Return [x, y] of the center of cell containing provided text 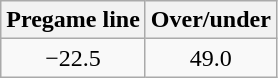
Pregame line [74, 20]
49.0 [210, 58]
−22.5 [74, 58]
Over/under [210, 20]
